Determine the (X, Y) coordinate at the center of the cell enclosing the given text.  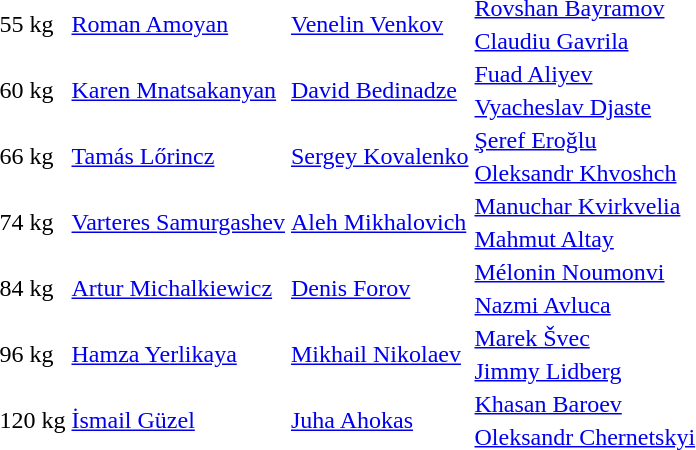
Denis Forov (380, 288)
David Bedinadze (380, 90)
Varteres Samurgashev (178, 222)
Hamza Yerlikaya (178, 354)
Mikhail Nikolaev (380, 354)
Karen Mnatsakanyan (178, 90)
Tamás Lőrincz (178, 156)
Artur Michalkiewicz (178, 288)
Aleh Mikhalovich (380, 222)
Sergey Kovalenko (380, 156)
